From the cell containing the given text, extract its center point as (X, Y) coordinate. 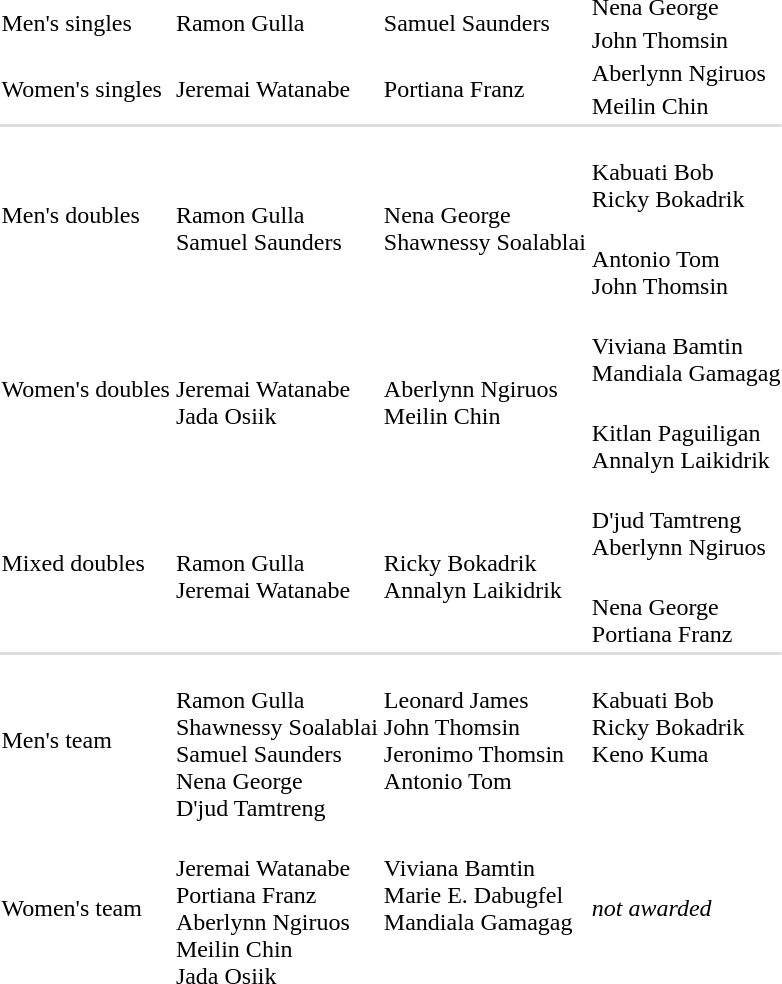
Kabuati BobRicky BokadrikKeno Kuma (686, 740)
Aberlynn Ngiruos (686, 73)
Antonio TomJohn Thomsin (686, 259)
Women's singles (86, 90)
Ricky BokadrikAnnalyn Laikidrik (484, 564)
Portiana Franz (484, 90)
Ramon GullaJeremai Watanabe (276, 564)
Ramon GullaShawnessy SoalablaiSamuel SaundersNena GeorgeD'jud Tamtreng (276, 740)
Nena GeorgeShawnessy Soalablai (484, 216)
Kabuati BobRicky Bokadrik (686, 172)
Kitlan PaguiliganAnnalyn Laikidrik (686, 433)
Viviana BamtinMandiala Gamagag (686, 346)
Men's team (86, 740)
Nena GeorgePortiana Franz (686, 607)
Leonard JamesJohn ThomsinJeronimo ThomsinAntonio Tom (484, 740)
Mixed doubles (86, 564)
John Thomsin (686, 40)
Women's doubles (86, 390)
D'jud TamtrengAberlynn Ngiruos (686, 520)
Ramon GullaSamuel Saunders (276, 216)
Men's doubles (86, 216)
Aberlynn NgiruosMeilin Chin (484, 390)
Jeremai WatanabeJada Osiik (276, 390)
Meilin Chin (686, 106)
Jeremai Watanabe (276, 90)
